Return the [x, y] coordinate for the center point of the cell that contains the specified text.  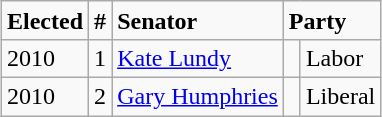
Labor [340, 58]
Senator [198, 20]
# [100, 20]
Liberal [340, 97]
Elected [46, 20]
2 [100, 97]
1 [100, 58]
Kate Lundy [198, 58]
Gary Humphries [198, 97]
Party [332, 20]
